Search for the cell housing the specified text and yield its (X, Y) center coordinate. 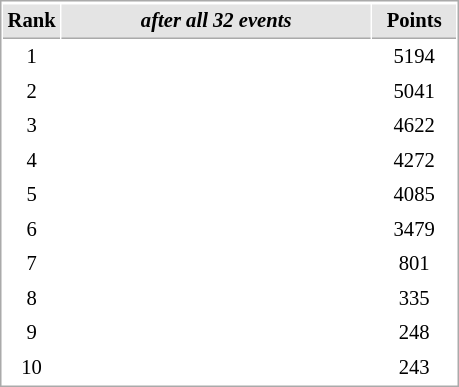
5 (32, 194)
6 (32, 230)
243 (414, 368)
248 (414, 332)
3479 (414, 230)
2 (32, 92)
10 (32, 368)
4272 (414, 160)
801 (414, 264)
Rank (32, 21)
8 (32, 298)
after all 32 events (216, 21)
4 (32, 160)
7 (32, 264)
5041 (414, 92)
5194 (414, 56)
4085 (414, 194)
4622 (414, 126)
Points (414, 21)
3 (32, 126)
335 (414, 298)
1 (32, 56)
9 (32, 332)
